Provide the (X, Y) coordinate of the cell's center where the given text is located.  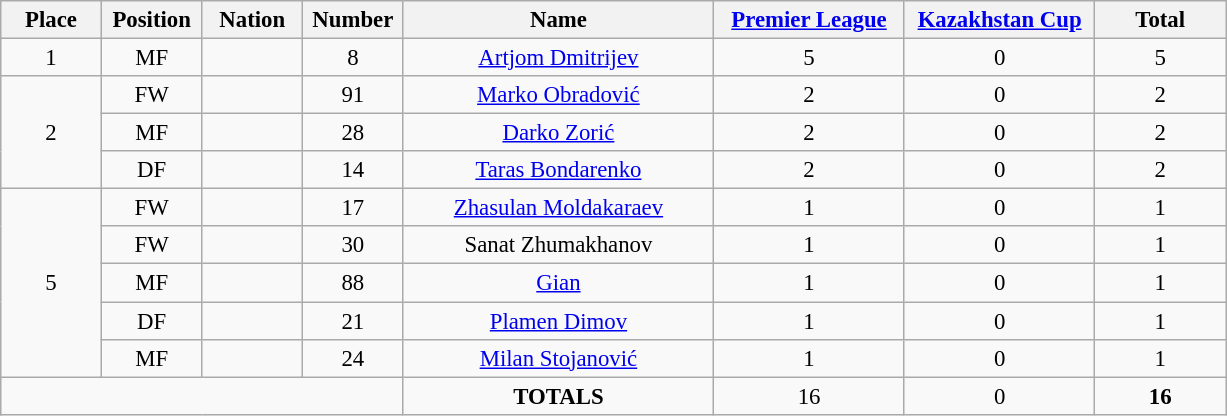
17 (354, 208)
Sanat Zhumakhanov (558, 245)
Position (152, 20)
24 (354, 358)
Zhasulan Moldakaraev (558, 208)
Darko Zorić (558, 133)
Kazakhstan Cup (1000, 20)
Taras Bondarenko (558, 170)
Name (558, 20)
Artjom Dmitrijev (558, 58)
Marko Obradović (558, 95)
28 (354, 133)
30 (354, 245)
91 (354, 95)
Place (52, 20)
8 (354, 58)
21 (354, 321)
Number (354, 20)
Plamen Dimov (558, 321)
Total (1160, 20)
88 (354, 283)
Gian (558, 283)
TOTALS (558, 396)
Milan Stojanović (558, 358)
14 (354, 170)
Premier League (810, 20)
Nation (252, 20)
